Find where the given text appears and provide that cell's center as [x, y] coordinate. 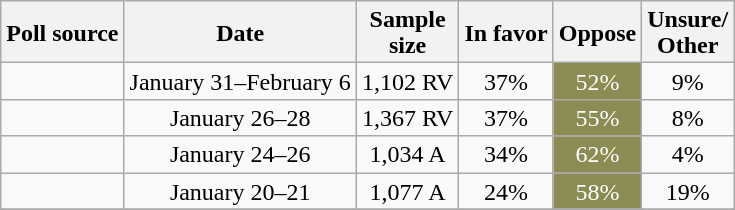
58% [597, 190]
1,102 RV [407, 82]
1,077 A [407, 190]
January 24–26 [240, 154]
Unsure/Other [688, 32]
January 26–28 [240, 118]
34% [506, 154]
24% [506, 190]
1,034 A [407, 154]
19% [688, 190]
9% [688, 82]
January 31–February 6 [240, 82]
62% [597, 154]
55% [597, 118]
52% [597, 82]
January 20–21 [240, 190]
Date [240, 32]
Samplesize [407, 32]
In favor [506, 32]
Oppose [597, 32]
1,367 RV [407, 118]
8% [688, 118]
4% [688, 154]
Poll source [62, 32]
